Capture the cell that displays the provided text and extract its [X, Y] central coordinate. 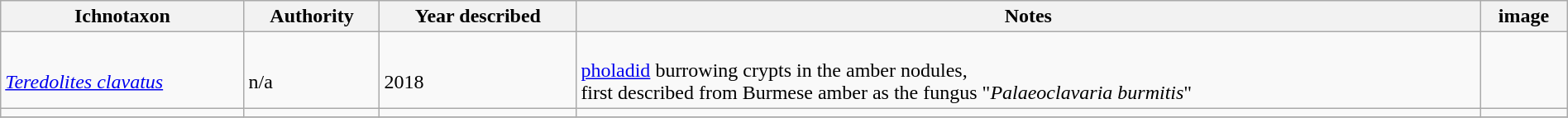
Teredolites clavatus [122, 70]
Ichnotaxon [122, 17]
n/a [312, 70]
Notes [1029, 17]
pholadid burrowing crypts in the amber nodules, first described from Burmese amber as the fungus "Palaeoclavaria burmitis" [1029, 70]
image [1524, 17]
2018 [478, 70]
Year described [478, 17]
Authority [312, 17]
